Extract the [x, y] coordinate from the center of the cell holding the provided text.  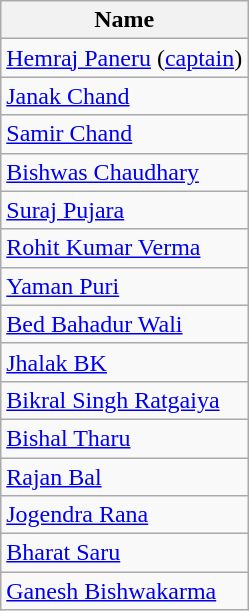
Bed Bahadur Wali [124, 324]
Bharat Saru [124, 553]
Rohit Kumar Verma [124, 248]
Name [124, 20]
Rajan Bal [124, 477]
Yaman Puri [124, 286]
Jogendra Rana [124, 515]
Suraj Pujara [124, 210]
Bikral Singh Ratgaiya [124, 400]
Bishwas Chaudhary [124, 172]
Ganesh Bishwakarma [124, 591]
Hemraj Paneru (captain) [124, 58]
Samir Chand [124, 134]
Jhalak BK [124, 362]
Janak Chand [124, 96]
Bishal Tharu [124, 438]
